Search for the cell housing the specified text and yield its [x, y] center coordinate. 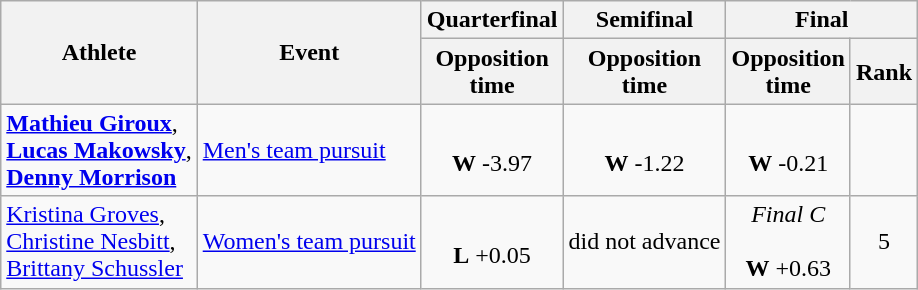
W -3.97 [492, 150]
Final C W +0.63 [788, 242]
Rank [884, 72]
Women's team pursuit [309, 242]
Kristina Groves, Christine Nesbitt, Brittany Schussler [99, 242]
did not advance [644, 242]
5 [884, 242]
W -0.21 [788, 150]
Final [822, 20]
Semifinal [644, 20]
Men's team pursuit [309, 150]
L +0.05 [492, 242]
Athlete [99, 52]
Mathieu Giroux, Lucas Makowsky, Denny Morrison [99, 150]
Event [309, 52]
Quarterfinal [492, 20]
W -1.22 [644, 150]
